Pinpoint the cell where the given text exists, returning its (x, y) midpoint coordinate. 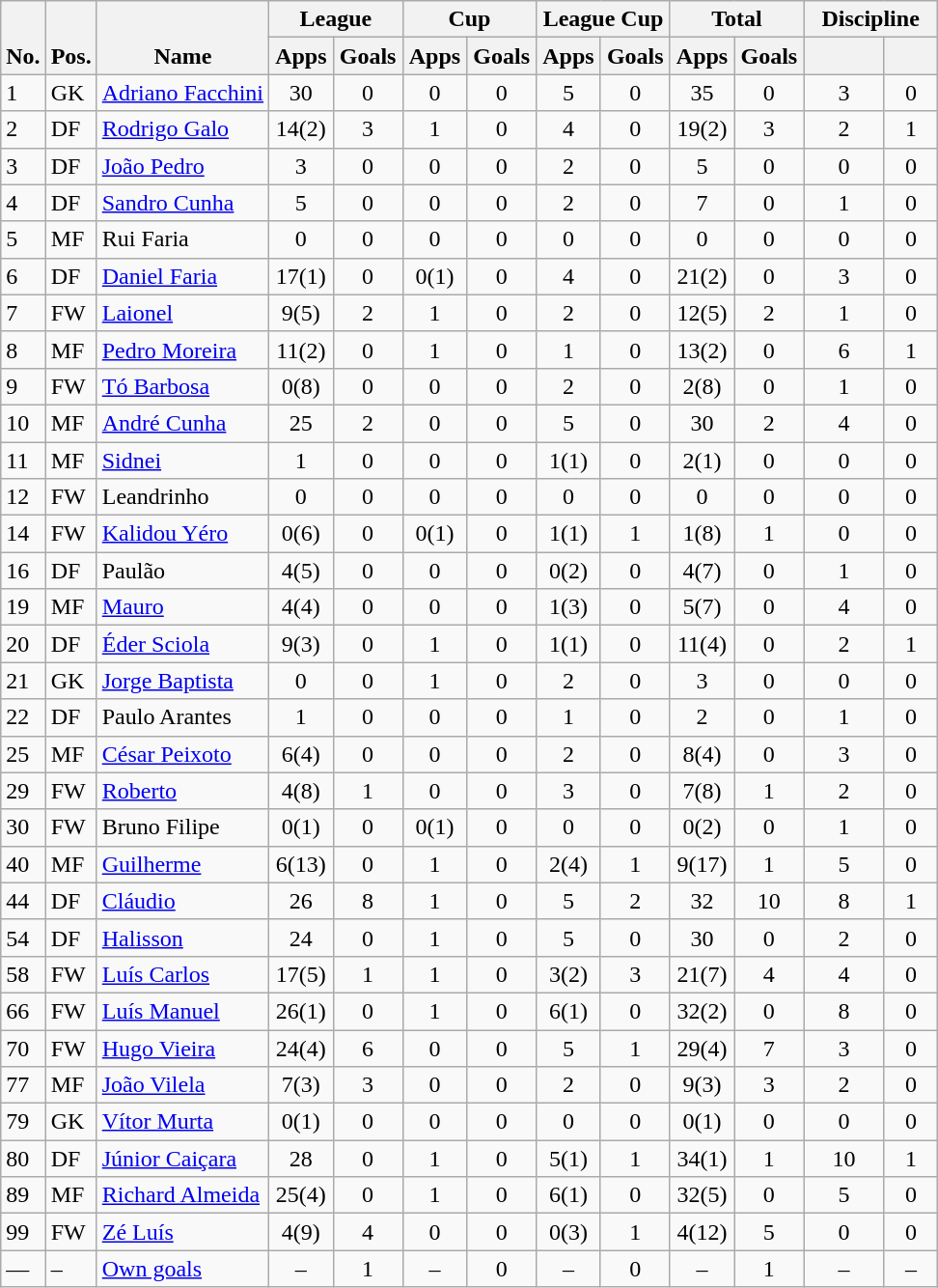
Jorge Baptista (182, 681)
6(13) (301, 864)
54 (23, 938)
Júnior Caiçara (182, 1159)
35 (703, 93)
André Cunha (182, 423)
19(2) (703, 129)
Name (182, 38)
Richard Almeida (182, 1195)
0(3) (569, 1232)
Zé Luís (182, 1232)
29 (23, 791)
19 (23, 607)
No. (23, 38)
Own goals (182, 1269)
99 (23, 1232)
4(9) (301, 1232)
70 (23, 1048)
12(5) (703, 313)
Luís Manuel (182, 1011)
Leandrinho (182, 497)
Discipline (870, 19)
24 (301, 938)
32(5) (703, 1195)
Adriano Facchini (182, 93)
1(3) (569, 607)
3(2) (569, 974)
77 (23, 1085)
21(2) (703, 276)
14 (23, 534)
Roberto (182, 791)
4(5) (301, 571)
Guilherme (182, 864)
João Pedro (182, 166)
2(4) (569, 864)
Éder Sciola (182, 644)
34(1) (703, 1159)
89 (23, 1195)
Bruno Filipe (182, 827)
1(8) (703, 534)
Kalidou Yéro (182, 534)
2(8) (703, 386)
25(4) (301, 1195)
6(4) (301, 754)
Total (737, 19)
Cup (469, 19)
Pos. (71, 38)
21 (23, 681)
Halisson (182, 938)
11 (23, 461)
11(4) (703, 644)
13(2) (703, 350)
João Vilela (182, 1085)
26 (301, 901)
40 (23, 864)
Hugo Vieira (182, 1048)
Pedro Moreira (182, 350)
Sidnei (182, 461)
Daniel Faria (182, 276)
7(3) (301, 1085)
8(4) (703, 754)
Cláudio (182, 901)
58 (23, 974)
22 (23, 717)
4(12) (703, 1232)
Paulo Arantes (182, 717)
21(7) (703, 974)
César Peixoto (182, 754)
66 (23, 1011)
0(8) (301, 386)
79 (23, 1122)
4(4) (301, 607)
14(2) (301, 129)
Laionel (182, 313)
16 (23, 571)
League (336, 19)
32(2) (703, 1011)
5(7) (703, 607)
Rui Faria (182, 239)
Mauro (182, 607)
26(1) (301, 1011)
17(5) (301, 974)
2(1) (703, 461)
Rodrigo Galo (182, 129)
4(7) (703, 571)
Tó Barbosa (182, 386)
80 (23, 1159)
12 (23, 497)
11(2) (301, 350)
Luís Carlos (182, 974)
Paulão (182, 571)
7(8) (703, 791)
5(1) (569, 1159)
20 (23, 644)
44 (23, 901)
4(8) (301, 791)
9 (23, 386)
24(4) (301, 1048)
League Cup (604, 19)
9(5) (301, 313)
Vítor Murta (182, 1122)
9(17) (703, 864)
32 (703, 901)
Sandro Cunha (182, 203)
0(6) (301, 534)
17(1) (301, 276)
— (23, 1269)
28 (301, 1159)
29(4) (703, 1048)
